Determine the [x, y] coordinate at the center of the cell enclosing the given text.  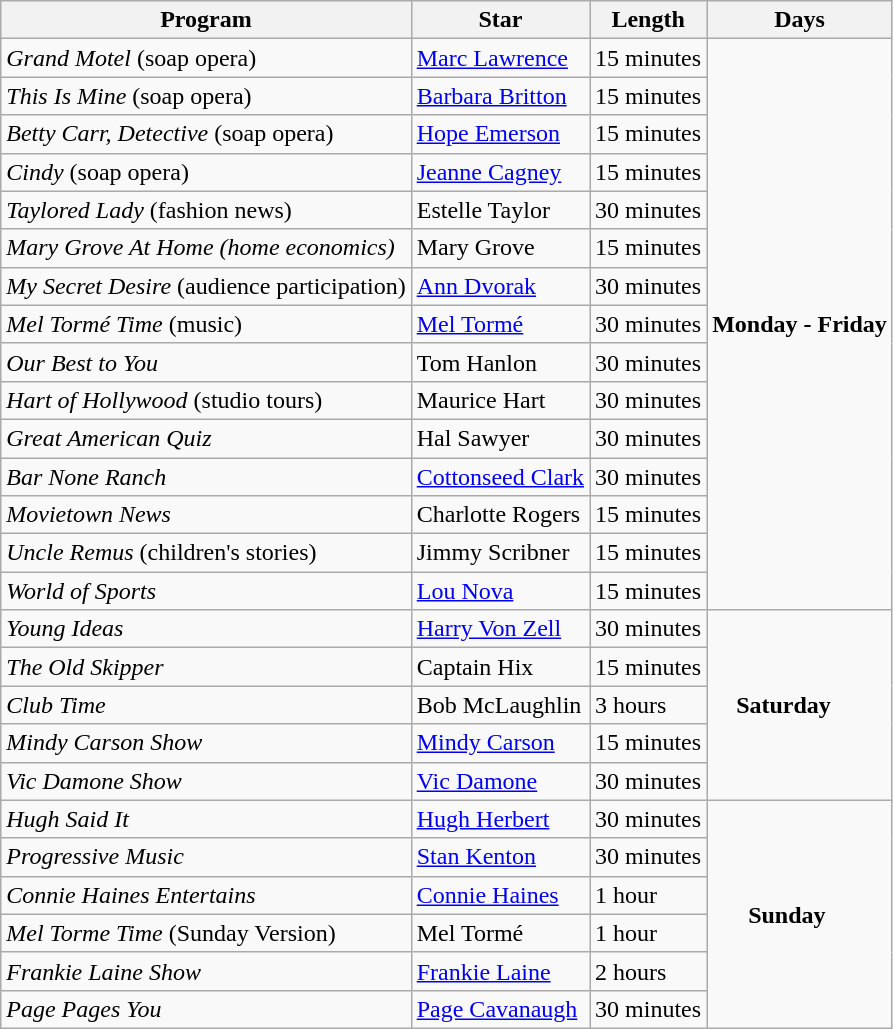
3 hours [648, 705]
This Is Mine (soap opera) [206, 96]
Mary Grove [500, 248]
Progressive Music [206, 857]
Star [500, 20]
Program [206, 20]
Mary Grove At Home (home economics) [206, 248]
Movietown News [206, 515]
Mindy Carson [500, 743]
Bob McLaughlin [500, 705]
Connie Haines Entertains [206, 895]
Barbara Britton [500, 96]
Jimmy Scribner [500, 553]
My Secret Desire (audience participation) [206, 286]
Marc Lawrence [500, 58]
The Old Skipper [206, 667]
Vic Damone [500, 781]
Taylored Lady (fashion news) [206, 210]
Jeanne Cagney [500, 172]
Maurice Hart [500, 400]
Frankie Laine [500, 971]
Young Ideas [206, 629]
Hope Emerson [500, 134]
Betty Carr, Detective (soap opera) [206, 134]
Vic Damone Show [206, 781]
World of Sports [206, 591]
Charlotte Rogers [500, 515]
Frankie Laine Show [206, 971]
Grand Motel (soap opera) [206, 58]
Bar None Ranch [206, 477]
Uncle Remus (children's stories) [206, 553]
Hugh Said It [206, 819]
Hugh Herbert [500, 819]
Our Best to You [206, 362]
Hart of Hollywood (studio tours) [206, 400]
Sunday [800, 914]
Mindy Carson Show [206, 743]
Days [800, 20]
Stan Kenton [500, 857]
2 hours [648, 971]
Length [648, 20]
Hal Sawyer [500, 438]
Page Pages You [206, 1009]
Mel Tormé Time (music) [206, 324]
Saturday [800, 705]
Monday - Friday [800, 324]
Cindy (soap opera) [206, 172]
Captain Hix [500, 667]
Cottonseed Clark [500, 477]
Lou Nova [500, 591]
Page Cavanaugh [500, 1009]
Tom Hanlon [500, 362]
Ann Dvorak [500, 286]
Connie Haines [500, 895]
Estelle Taylor [500, 210]
Mel Torme Time (Sunday Version) [206, 933]
Harry Von Zell [500, 629]
Club Time [206, 705]
Great American Quiz [206, 438]
